Find where the given text appears and provide that cell's center as (X, Y) coordinate. 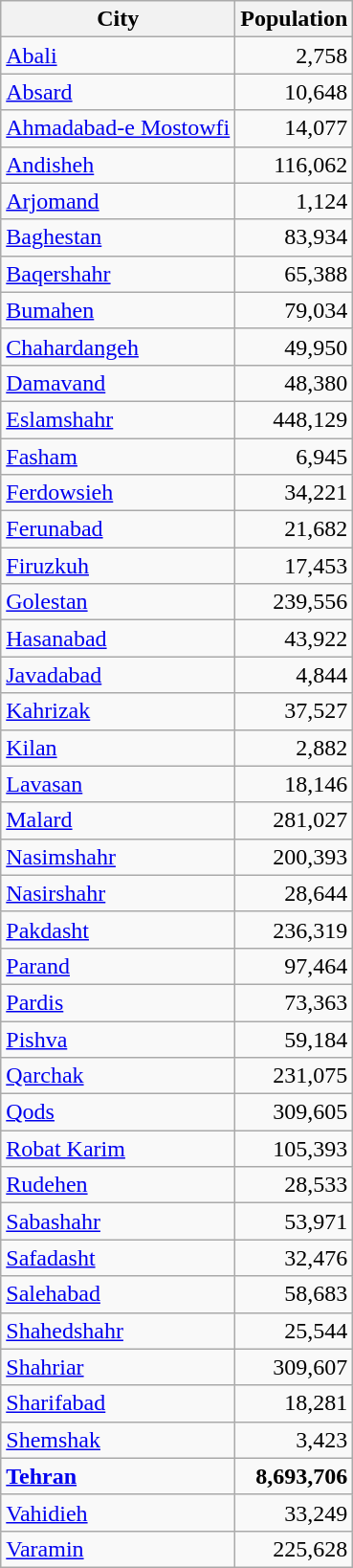
Arjomand (119, 201)
33,249 (295, 1512)
Varamin (119, 1549)
79,034 (295, 310)
Sharifabad (119, 1403)
73,363 (295, 1002)
Safadasht (119, 1258)
Qods (119, 1112)
10,648 (295, 92)
Shemshak (119, 1440)
City (119, 19)
Chahardangeh (119, 347)
58,683 (295, 1294)
1,124 (295, 201)
Hasanabad (119, 638)
448,129 (295, 419)
Shahedshahr (119, 1331)
59,184 (295, 1039)
Malard (119, 820)
83,934 (295, 237)
Firuzkuh (119, 566)
Baghestan (119, 237)
18,281 (295, 1403)
Baqershahr (119, 274)
Ferdowsieh (119, 493)
8,693,706 (295, 1476)
225,628 (295, 1549)
Lavasan (119, 784)
Fasham (119, 457)
116,062 (295, 165)
231,075 (295, 1076)
Kilan (119, 748)
21,682 (295, 529)
Ferunabad (119, 529)
34,221 (295, 493)
Ahmadabad-e Mostowfi (119, 128)
Vahidieh (119, 1512)
Eslamshahr (119, 419)
Damavand (119, 383)
281,027 (295, 820)
105,393 (295, 1149)
43,922 (295, 638)
Kahrizak (119, 711)
Nasirshahr (119, 893)
2,882 (295, 748)
Bumahen (119, 310)
Shahriar (119, 1367)
32,476 (295, 1258)
Abali (119, 56)
Tehran (119, 1476)
Javadabad (119, 675)
48,380 (295, 383)
239,556 (295, 602)
18,146 (295, 784)
236,319 (295, 930)
Pardis (119, 1002)
97,464 (295, 966)
Robat Karim (119, 1149)
309,605 (295, 1112)
53,971 (295, 1221)
Qarchak (119, 1076)
28,533 (295, 1185)
Andisheh (119, 165)
Salehabad (119, 1294)
3,423 (295, 1440)
49,950 (295, 347)
Pakdasht (119, 930)
65,388 (295, 274)
6,945 (295, 457)
Parand (119, 966)
Golestan (119, 602)
4,844 (295, 675)
309,607 (295, 1367)
37,527 (295, 711)
Population (295, 19)
28,644 (295, 893)
Pishva (119, 1039)
Absard (119, 92)
25,544 (295, 1331)
Sabashahr (119, 1221)
2,758 (295, 56)
Nasimshahr (119, 857)
200,393 (295, 857)
Rudehen (119, 1185)
14,077 (295, 128)
17,453 (295, 566)
